From the cell containing the given text, extract its center point as (x, y) coordinate. 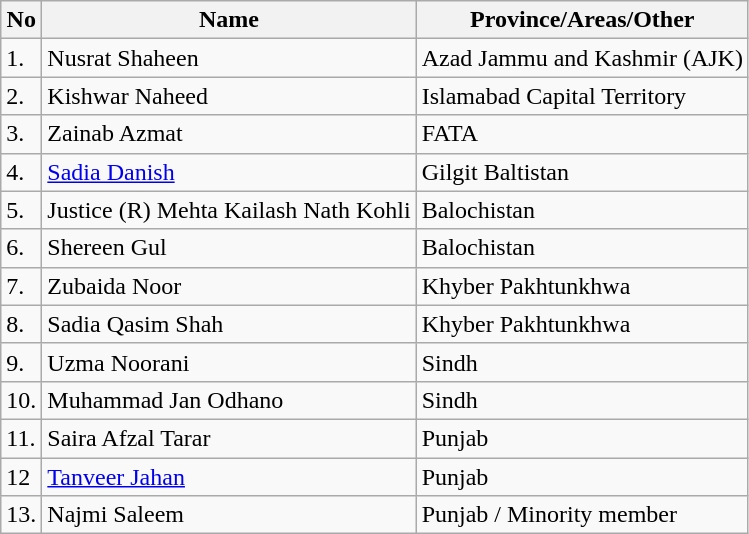
Shereen Gul (229, 248)
Saira Afzal Tarar (229, 438)
Najmi Saleem (229, 515)
5. (22, 210)
Nusrat Shaheen (229, 58)
1. (22, 58)
Kishwar Naheed (229, 96)
3. (22, 134)
7. (22, 286)
11. (22, 438)
FATA (582, 134)
Gilgit Baltistan (582, 172)
12 (22, 477)
Province/Areas/Other (582, 20)
Name (229, 20)
Azad Jammu and Kashmir (AJK) (582, 58)
No (22, 20)
2. (22, 96)
Sadia Danish (229, 172)
Zubaida Noor (229, 286)
Muhammad Jan Odhano (229, 400)
Punjab / Minority member (582, 515)
Sadia Qasim Shah (229, 324)
Islamabad Capital Territory (582, 96)
Zainab Azmat (229, 134)
9. (22, 362)
Justice (R) Mehta Kailash Nath Kohli (229, 210)
4. (22, 172)
Uzma Noorani (229, 362)
10. (22, 400)
8. (22, 324)
6. (22, 248)
13. (22, 515)
Tanveer Jahan (229, 477)
